Provide the (X, Y) coordinate of the cell's center where the given text is located.  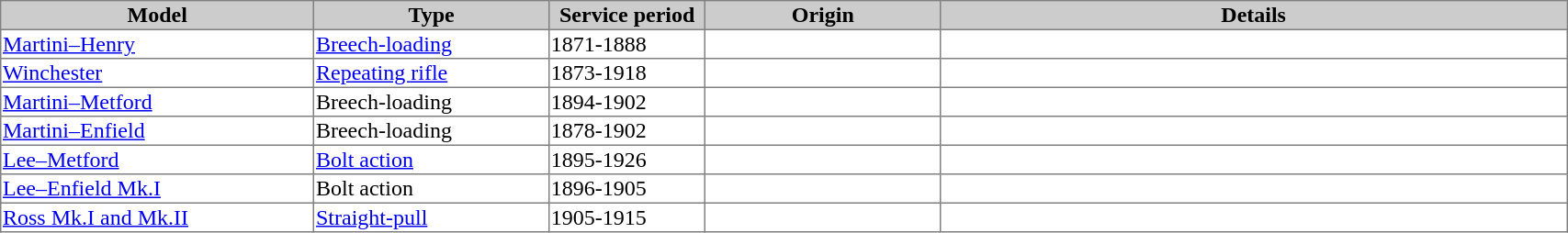
Model (158, 16)
1905-1915 (626, 217)
1895-1926 (626, 160)
Repeating rifle (432, 73)
Martini–Metford (158, 102)
Service period (626, 16)
Martini–Henry (158, 44)
Martini–Enfield (158, 131)
Lee–Enfield Mk.I (158, 189)
1894-1902 (626, 102)
Details (1254, 16)
Type (432, 16)
1878-1902 (626, 131)
Origin (823, 16)
1871-1888 (626, 44)
1896-1905 (626, 189)
Ross Mk.I and Mk.II (158, 217)
1873-1918 (626, 73)
Winchester (158, 73)
Straight-pull (432, 217)
Lee–Metford (158, 160)
